Output the (x, y) coordinate of the center of the cell containing the given text.  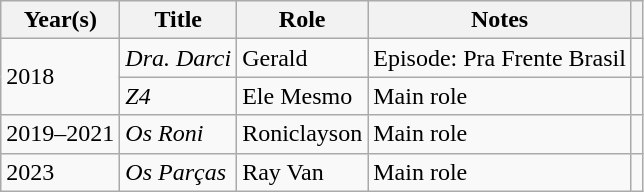
Roniclayson (302, 134)
Gerald (302, 58)
Os Roni (178, 134)
Role (302, 20)
Ele Mesmo (302, 96)
Title (178, 20)
Z4 (178, 96)
2018 (60, 77)
Notes (500, 20)
2019–2021 (60, 134)
2023 (60, 172)
Ray Van (302, 172)
Os Parças (178, 172)
Episode: Pra Frente Brasil (500, 58)
Year(s) (60, 20)
Dra. Darci (178, 58)
